Determine the (x, y) coordinate at the center of the cell enclosing the given text.  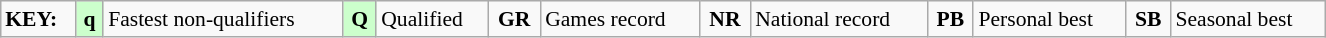
q (90, 19)
SB (1148, 19)
KEY: (38, 19)
Personal best (1049, 19)
Qualified (432, 19)
Games record (620, 19)
PB (950, 19)
National record (838, 19)
Fastest non-qualifiers (223, 19)
Q (360, 19)
Seasonal best (1248, 19)
NR (725, 19)
GR (514, 19)
